Search for the cell housing the specified text and yield its (x, y) center coordinate. 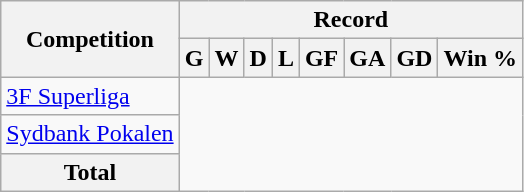
Win % (480, 58)
D (258, 58)
L (286, 58)
Sydbank Pokalen (90, 134)
3F Superliga (90, 96)
GF (321, 58)
W (226, 58)
GD (414, 58)
G (194, 58)
GA (368, 58)
Total (90, 172)
Record (350, 20)
Competition (90, 39)
